Identify which cell holds the provided text, then report its (X, Y) central coordinate. 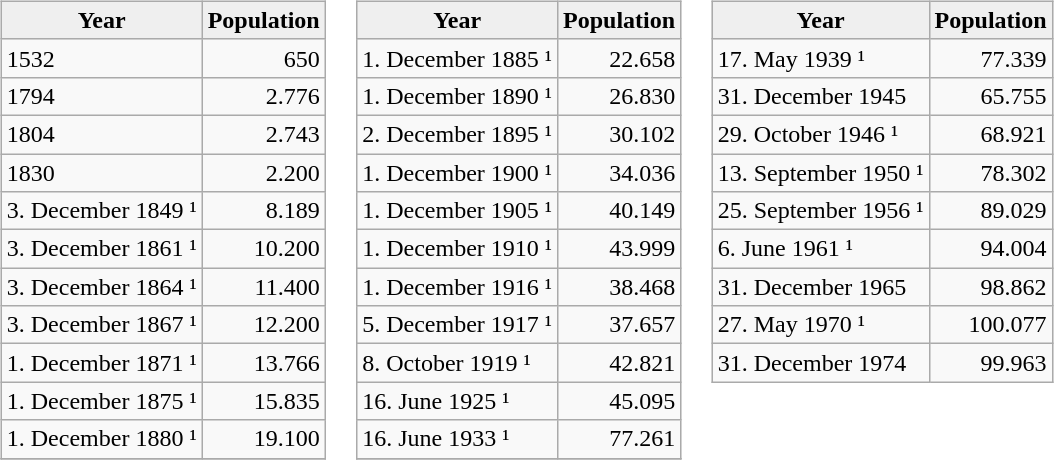
1830 (102, 173)
19.100 (264, 439)
1. December 1910 ¹ (458, 249)
3. December 1849 ¹ (102, 211)
30.102 (620, 134)
38.468 (620, 287)
12.200 (264, 325)
1. December 1905 ¹ (458, 211)
1. December 1871 ¹ (102, 363)
10.200 (264, 249)
1. December 1916 ¹ (458, 287)
1. December 1885 ¹ (458, 58)
89.029 (990, 211)
43.999 (620, 249)
65.755 (990, 96)
1. December 1890 ¹ (458, 96)
1804 (102, 134)
15.835 (264, 401)
29. October 1946 ¹ (820, 134)
37.657 (620, 325)
98.862 (990, 287)
94.004 (990, 249)
1. December 1875 ¹ (102, 401)
68.921 (990, 134)
16. June 1933 ¹ (458, 439)
99.963 (990, 363)
22.658 (620, 58)
31. December 1965 (820, 287)
11.400 (264, 287)
650 (264, 58)
8.189 (264, 211)
17. May 1939 ¹ (820, 58)
3. December 1864 ¹ (102, 287)
1. December 1900 ¹ (458, 173)
2.743 (264, 134)
42.821 (620, 363)
6. June 1961 ¹ (820, 249)
16. June 1925 ¹ (458, 401)
13. September 1950 ¹ (820, 173)
8. October 1919 ¹ (458, 363)
3. December 1861 ¹ (102, 249)
45.095 (620, 401)
1532 (102, 58)
34.036 (620, 173)
40.149 (620, 211)
26.830 (620, 96)
1794 (102, 96)
2.776 (264, 96)
13.766 (264, 363)
31. December 1945 (820, 96)
2.200 (264, 173)
31. December 1974 (820, 363)
78.302 (990, 173)
100.077 (990, 325)
3. December 1867 ¹ (102, 325)
77.339 (990, 58)
25. September 1956 ¹ (820, 211)
5. December 1917 ¹ (458, 325)
1. December 1880 ¹ (102, 439)
27. May 1970 ¹ (820, 325)
77.261 (620, 439)
2. December 1895 ¹ (458, 134)
